Locate the cell with the specified text and output its (x, y) center coordinate. 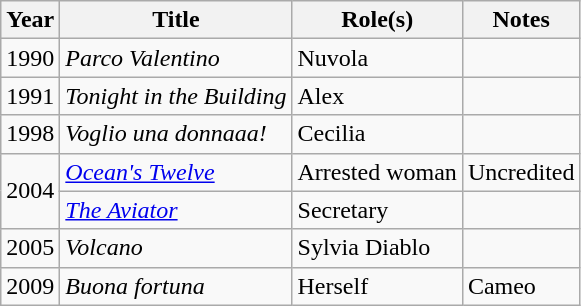
1990 (30, 58)
Voglio una donnaaa! (176, 134)
2005 (30, 248)
1991 (30, 96)
Role(s) (377, 20)
Title (176, 20)
2004 (30, 191)
1998 (30, 134)
Tonight in the Building (176, 96)
Secretary (377, 210)
Cecilia (377, 134)
Arrested woman (377, 172)
Buona fortuna (176, 286)
Cameo (521, 286)
2009 (30, 286)
Uncredited (521, 172)
Year (30, 20)
Ocean's Twelve (176, 172)
The Aviator (176, 210)
Sylvia Diablo (377, 248)
Alex (377, 96)
Nuvola (377, 58)
Parco Valentino (176, 58)
Herself (377, 286)
Volcano (176, 248)
Notes (521, 20)
